Search for the cell housing the specified text and yield its (X, Y) center coordinate. 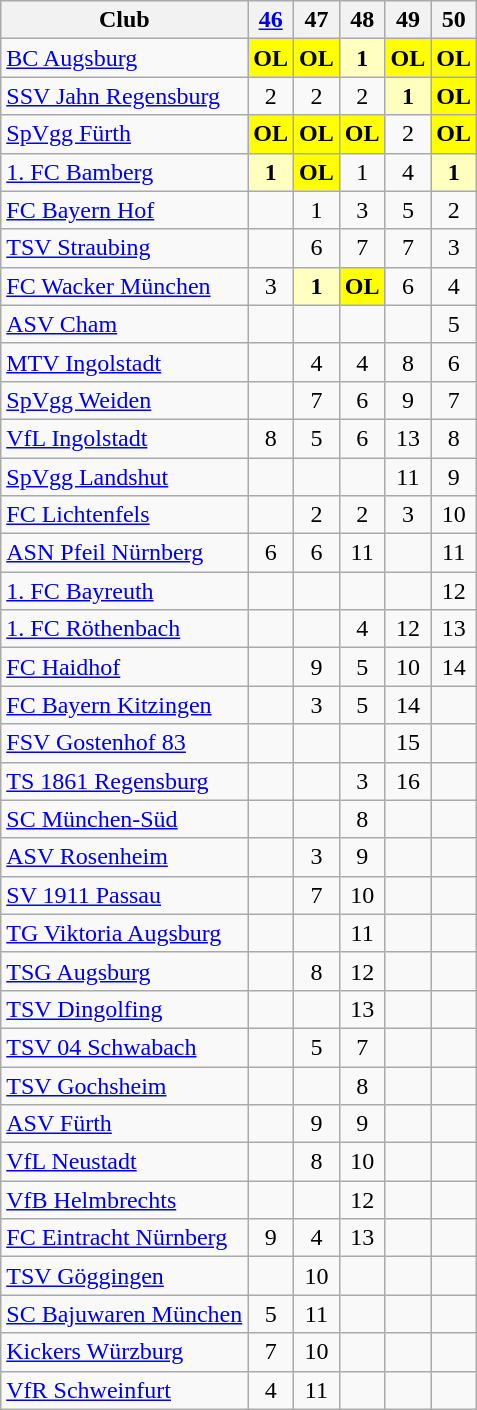
16 (408, 781)
VfL Ingolstadt (124, 438)
1. FC Röthenbach (124, 629)
FC Bayern Kitzingen (124, 705)
TSV 04 Schwabach (124, 1047)
ASV Cham (124, 324)
MTV Ingolstadt (124, 362)
15 (408, 743)
FC Bayern Hof (124, 210)
TSV Gochsheim (124, 1085)
SpVgg Fürth (124, 134)
SpVgg Weiden (124, 400)
SC Bajuwaren München (124, 1314)
TG Viktoria Augsburg (124, 933)
TS 1861 Regensburg (124, 781)
VfB Helmbrechts (124, 1200)
SpVgg Landshut (124, 477)
ASN Pfeil Nürnberg (124, 553)
ASV Fürth (124, 1124)
Kickers Würzburg (124, 1352)
ASV Rosenheim (124, 857)
Club (124, 20)
FC Lichtenfels (124, 515)
47 (317, 20)
FC Wacker München (124, 286)
50 (454, 20)
BC Augsburg (124, 58)
FSV Gostenhof 83 (124, 743)
SV 1911 Passau (124, 895)
TSG Augsburg (124, 971)
FC Haidhof (124, 667)
48 (362, 20)
49 (408, 20)
VfL Neustadt (124, 1162)
TSV Dingolfing (124, 1009)
1. FC Bamberg (124, 172)
1. FC Bayreuth (124, 591)
TSV Göggingen (124, 1276)
SSV Jahn Regensburg (124, 96)
46 (271, 20)
TSV Straubing (124, 248)
VfR Schweinfurt (124, 1390)
FC Eintracht Nürnberg (124, 1238)
SC München-Süd (124, 819)
